Locate the cell with the specified text and output its (x, y) center coordinate. 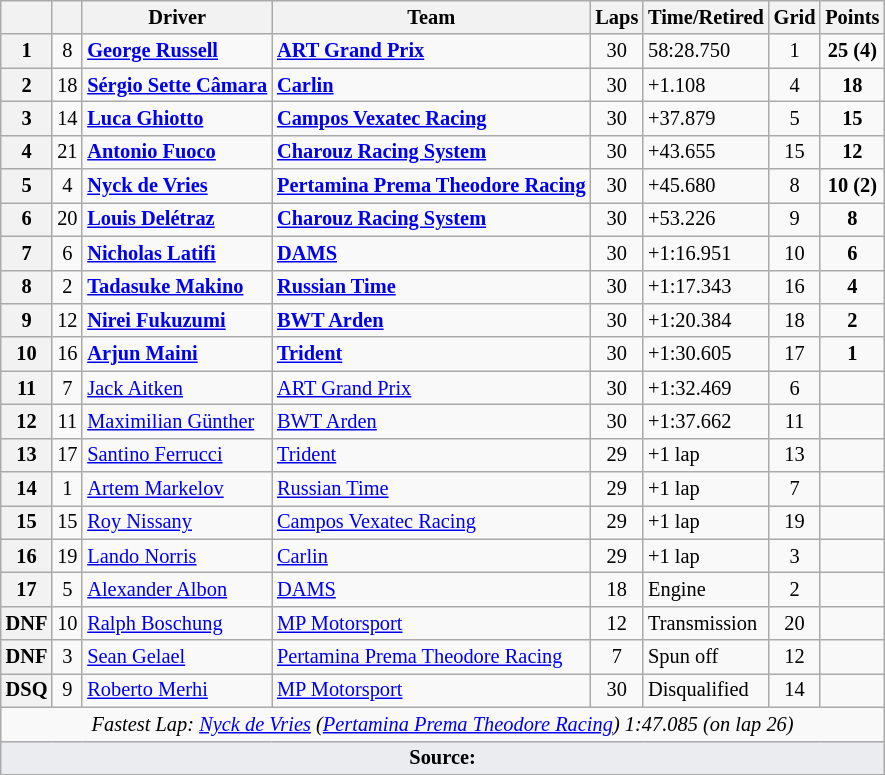
Alexander Albon (177, 589)
Jack Aitken (177, 388)
Maximilian Günther (177, 421)
Transmission (706, 623)
Team (431, 17)
Disqualified (706, 690)
DSQ (27, 690)
Fastest Lap: Nyck de Vries (Pertamina Prema Theodore Racing) 1:47.085 (on lap 26) (443, 724)
Antonio Fuoco (177, 152)
Luca Ghiotto (177, 118)
+1:37.662 (706, 421)
+43.655 (706, 152)
Spun off (706, 657)
+1:17.343 (706, 287)
+1:20.384 (706, 320)
+53.226 (706, 219)
Time/Retired (706, 17)
+45.680 (706, 186)
Laps (616, 17)
Grid (795, 17)
+1.108 (706, 85)
Source: (443, 758)
Driver (177, 17)
Roberto Merhi (177, 690)
Lando Norris (177, 556)
Sérgio Sette Câmara (177, 85)
Artem Markelov (177, 489)
Sean Gelael (177, 657)
25 (4) (852, 51)
+1:16.951 (706, 253)
Ralph Boschung (177, 623)
58:28.750 (706, 51)
+37.879 (706, 118)
Points (852, 17)
21 (67, 152)
+1:30.605 (706, 354)
Arjun Maini (177, 354)
Nirei Fukuzumi (177, 320)
Roy Nissany (177, 522)
Nicholas Latifi (177, 253)
+1:32.469 (706, 388)
Louis Delétraz (177, 219)
George Russell (177, 51)
Tadasuke Makino (177, 287)
Santino Ferrucci (177, 455)
Engine (706, 589)
10 (2) (852, 186)
Nyck de Vries (177, 186)
